Return [x, y] of the center of cell containing provided text 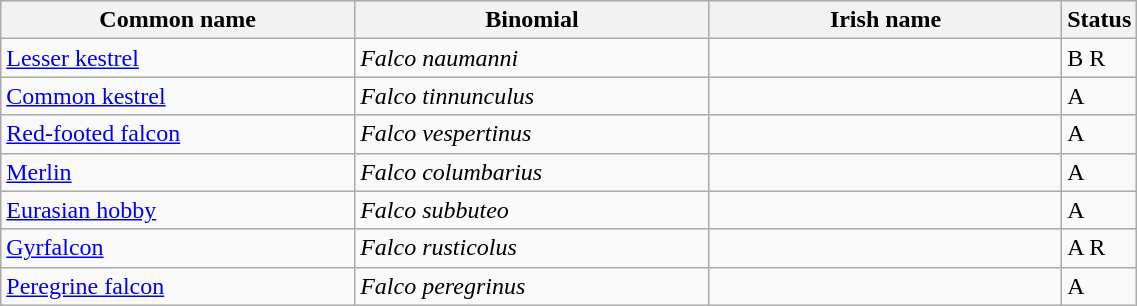
Common name [178, 20]
Red-footed falcon [178, 134]
Status [1100, 20]
Eurasian hobby [178, 210]
Falco subbuteo [532, 210]
Common kestrel [178, 96]
Falco rusticolus [532, 248]
A R [1100, 248]
Peregrine falcon [178, 286]
B R [1100, 58]
Falco naumanni [532, 58]
Lesser kestrel [178, 58]
Falco vespertinus [532, 134]
Falco peregrinus [532, 286]
Merlin [178, 172]
Falco tinnunculus [532, 96]
Falco columbarius [532, 172]
Gyrfalcon [178, 248]
Binomial [532, 20]
Irish name [885, 20]
